Detect which cell encompasses the target text, then output its [x, y] center coordinate. 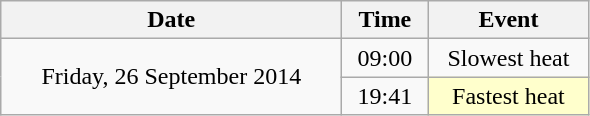
09:00 [385, 58]
Date [172, 20]
Time [385, 20]
Friday, 26 September 2014 [172, 77]
Event [508, 20]
19:41 [385, 96]
Fastest heat [508, 96]
Slowest heat [508, 58]
